Output the (x, y) coordinate of the center of the cell containing the given text.  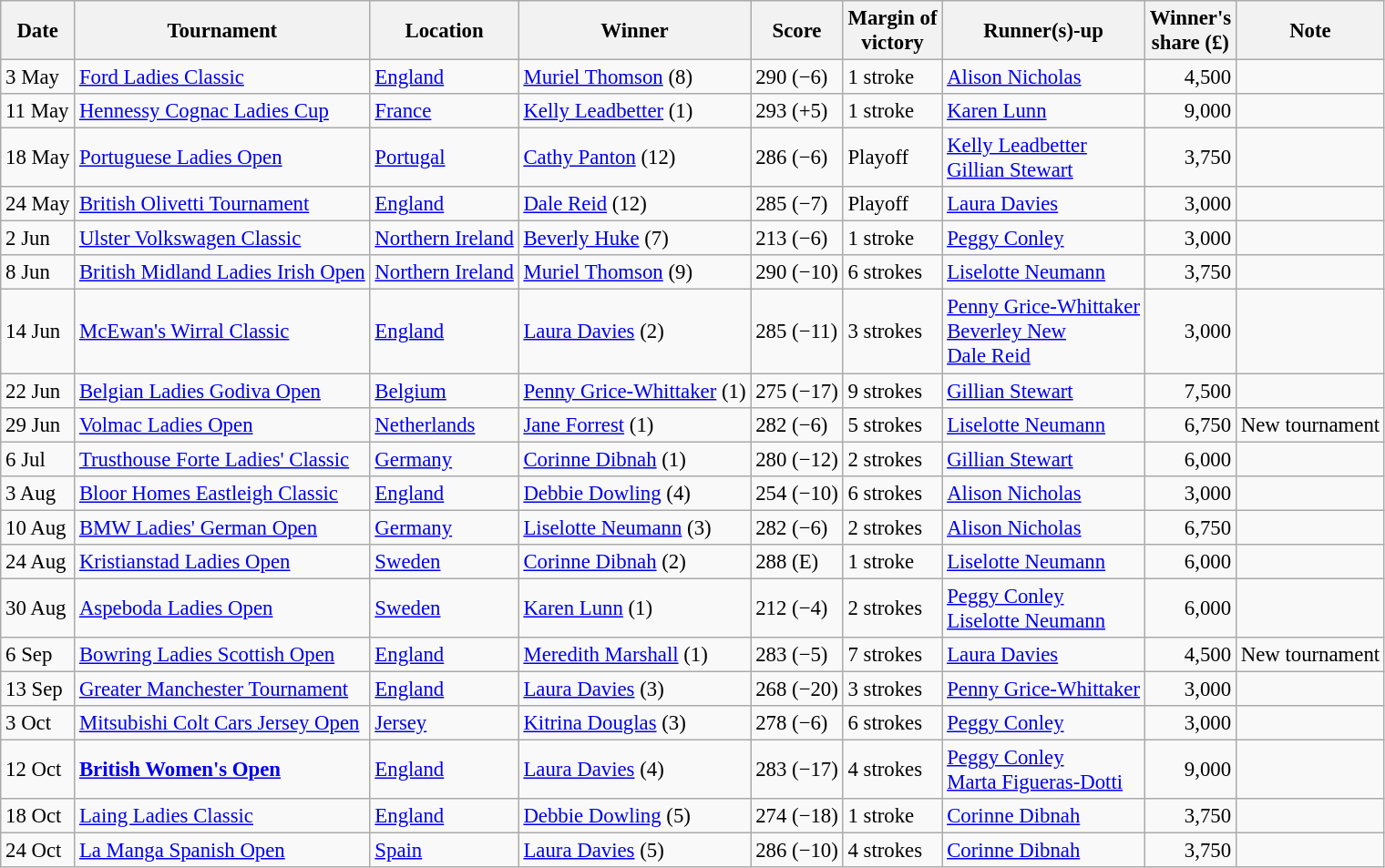
Margin ofvictory (893, 31)
Peggy Conley Liselotte Neumann (1044, 608)
Muriel Thomson (8) (634, 77)
Corinne Dibnah (2) (634, 562)
Runner(s)-up (1044, 31)
Dale Reid (12) (634, 204)
Laura Davies (3) (634, 689)
11 May (38, 111)
286 (−10) (796, 851)
Belgian Ladies Godiva Open (222, 391)
275 (−17) (796, 391)
290 (−10) (796, 272)
283 (−17) (796, 771)
286 (−6) (796, 158)
Laura Davies (5) (634, 851)
Ulster Volkswagen Classic (222, 239)
7,500 (1190, 391)
Penny Grice-Whittaker Beverley New Dale Reid (1044, 332)
Date (38, 31)
Kristianstad Ladies Open (222, 562)
Note (1310, 31)
18 Oct (38, 816)
British Olivetti Tournament (222, 204)
Score (796, 31)
2 Jun (38, 239)
3 Oct (38, 723)
285 (−7) (796, 204)
Spain (445, 851)
Tournament (222, 31)
Penny Grice-Whittaker (1) (634, 391)
Meredith Marshall (1) (634, 655)
France (445, 111)
6 Jul (38, 459)
Mitsubishi Colt Cars Jersey Open (222, 723)
283 (−5) (796, 655)
3 Aug (38, 493)
Ford Ladies Classic (222, 77)
Peggy Conley Marta Figueras-Dotti (1044, 771)
Winner (634, 31)
BMW Ladies' German Open (222, 527)
Debbie Dowling (4) (634, 493)
La Manga Spanish Open (222, 851)
24 Aug (38, 562)
24 Oct (38, 851)
18 May (38, 158)
290 (−6) (796, 77)
Hennessy Cognac Ladies Cup (222, 111)
Winner'sshare (£) (1190, 31)
Liselotte Neumann (3) (634, 527)
Debbie Dowling (5) (634, 816)
274 (−18) (796, 816)
3 May (38, 77)
Penny Grice-Whittaker (1044, 689)
29 Jun (38, 424)
Portuguese Ladies Open (222, 158)
McEwan's Wirral Classic (222, 332)
288 (E) (796, 562)
10 Aug (38, 527)
British Midland Ladies Irish Open (222, 272)
6 Sep (38, 655)
Muriel Thomson (9) (634, 272)
8 Jun (38, 272)
212 (−4) (796, 608)
Karen Lunn (1044, 111)
12 Oct (38, 771)
14 Jun (38, 332)
Kelly Leadbetter Gillian Stewart (1044, 158)
Bloor Homes Eastleigh Classic (222, 493)
293 (+5) (796, 111)
Laing Ladies Classic (222, 816)
Greater Manchester Tournament (222, 689)
280 (−12) (796, 459)
Karen Lunn (1) (634, 608)
278 (−6) (796, 723)
13 Sep (38, 689)
268 (−20) (796, 689)
Kelly Leadbetter (1) (634, 111)
5 strokes (893, 424)
Kitrina Douglas (3) (634, 723)
British Women's Open (222, 771)
254 (−10) (796, 493)
Jersey (445, 723)
Corinne Dibnah (1) (634, 459)
30 Aug (38, 608)
Belgium (445, 391)
Trusthouse Forte Ladies' Classic (222, 459)
Netherlands (445, 424)
Beverly Huke (7) (634, 239)
Volmac Ladies Open (222, 424)
24 May (38, 204)
Cathy Panton (12) (634, 158)
Aspeboda Ladies Open (222, 608)
Laura Davies (2) (634, 332)
22 Jun (38, 391)
Laura Davies (4) (634, 771)
Jane Forrest (1) (634, 424)
Bowring Ladies Scottish Open (222, 655)
285 (−11) (796, 332)
Portugal (445, 158)
213 (−6) (796, 239)
Location (445, 31)
9 strokes (893, 391)
7 strokes (893, 655)
